Identify which cell holds the provided text, then report its (x, y) central coordinate. 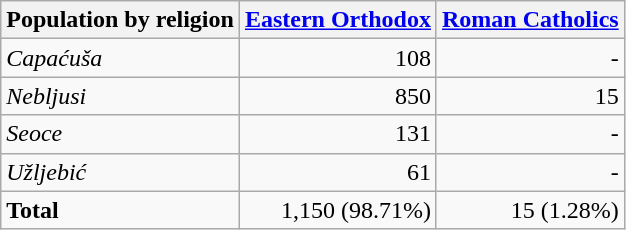
61 (338, 172)
131 (338, 134)
108 (338, 58)
Total (120, 210)
Roman Catholics (530, 20)
Seoce (120, 134)
Capaćuša (120, 58)
Population by religion (120, 20)
Eastern Orthodox (338, 20)
15 (530, 96)
Nebljusi (120, 96)
850 (338, 96)
Užljebić (120, 172)
1,150 (98.71%) (338, 210)
15 (1.28%) (530, 210)
